Locate the cell with the specified text and output its [X, Y] center coordinate. 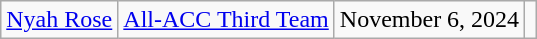
November 6, 2024 [429, 20]
Nyah Rose [60, 20]
All-ACC Third Team [226, 20]
